Find where the given text appears and provide that cell's center as [x, y] coordinate. 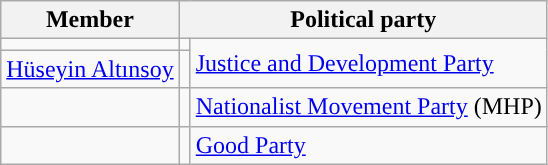
Nationalist Movement Party (MHP) [368, 107]
Good Party [368, 145]
Political party [363, 20]
Hüseyin Altınsoy [90, 69]
Justice and Development Party [368, 64]
Member [90, 20]
